Return the [x, y] coordinate for the center point of the cell that contains the specified text.  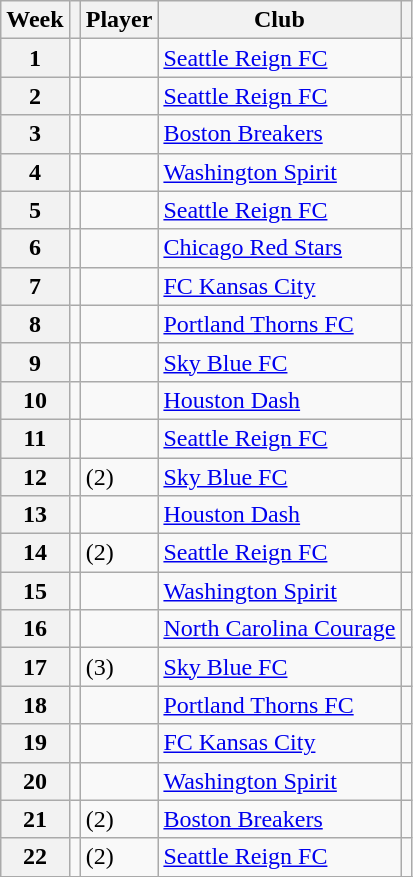
11 [35, 438]
4 [35, 172]
9 [35, 362]
8 [35, 324]
North Carolina Courage [280, 629]
6 [35, 248]
22 [35, 857]
1 [35, 58]
Chicago Red Stars [280, 248]
3 [35, 134]
2 [35, 96]
7 [35, 286]
10 [35, 400]
(3) [119, 667]
Week [35, 20]
18 [35, 705]
13 [35, 515]
17 [35, 667]
5 [35, 210]
20 [35, 781]
12 [35, 477]
21 [35, 819]
Club [280, 20]
16 [35, 629]
15 [35, 591]
Player [119, 20]
14 [35, 553]
19 [35, 743]
